Extract the (X, Y) coordinate from the center of the cell holding the provided text.  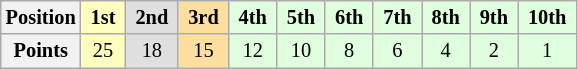
4th (253, 17)
2 (494, 51)
7th (397, 17)
1 (547, 51)
Position (41, 17)
15 (203, 51)
10 (301, 51)
8th (446, 17)
12 (253, 51)
18 (152, 51)
25 (104, 51)
6 (397, 51)
2nd (152, 17)
8 (349, 51)
1st (104, 17)
Points (41, 51)
10th (547, 17)
3rd (203, 17)
5th (301, 17)
6th (349, 17)
4 (446, 51)
9th (494, 17)
